Determine the (x, y) coordinate at the center of the cell enclosing the given text.  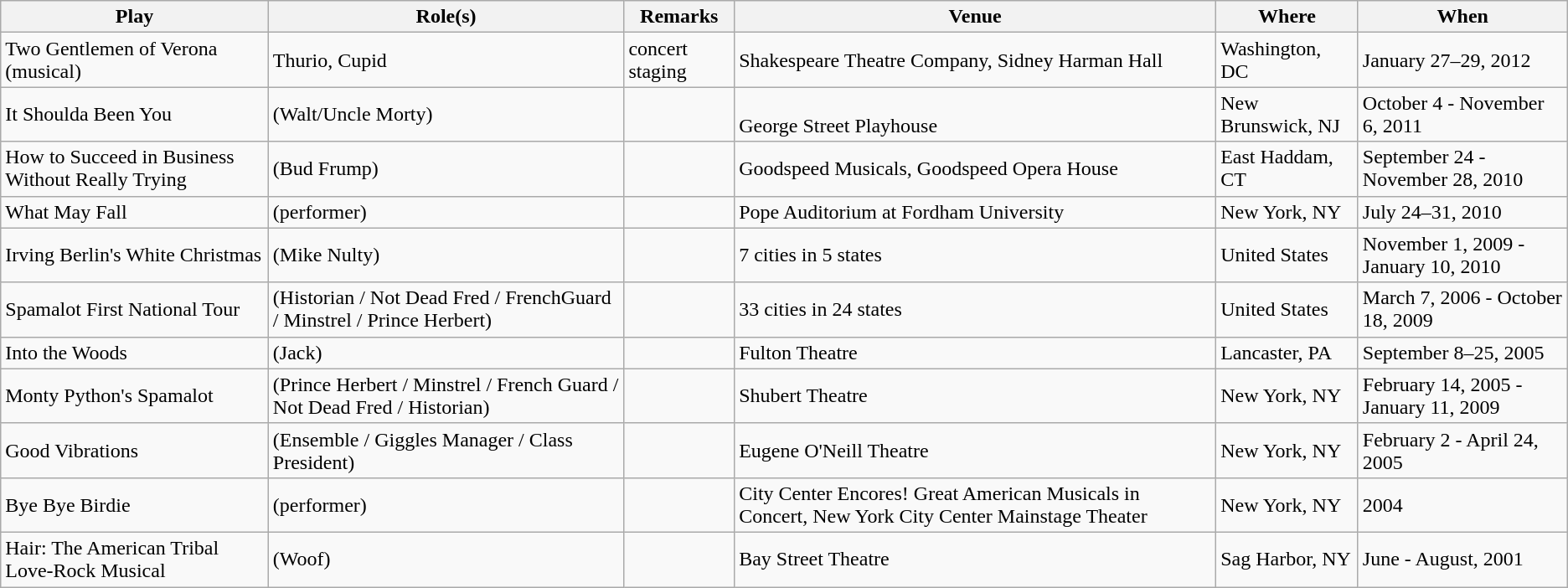
Into the Woods (135, 353)
Good Vibrations (135, 451)
June - August, 2001 (1462, 560)
concert staging (679, 60)
How to Succeed in Business Without Really Trying (135, 169)
(Jack) (446, 353)
Remarks (679, 17)
Bay Street Theatre (975, 560)
(Prince Herbert / Minstrel / French Guard / Not Dead Fred / Historian) (446, 395)
Venue (975, 17)
(Ensemble / Giggles Manager / Class President) (446, 451)
Eugene O'Neill Theatre (975, 451)
2004 (1462, 504)
November 1, 2009 - January 10, 2010 (1462, 255)
Spamalot First National Tour (135, 310)
Shakespeare Theatre Company, Sidney Harman Hall (975, 60)
Shubert Theatre (975, 395)
February 2 - April 24, 2005 (1462, 451)
Thurio, Cupid (446, 60)
City Center Encores! Great American Musicals in Concert, New York City Center Mainstage Theater (975, 504)
George Street Playhouse (975, 114)
February 14, 2005 - January 11, 2009 (1462, 395)
Bye Bye Birdie (135, 504)
Irving Berlin's White Christmas (135, 255)
33 cities in 24 states (975, 310)
Where (1287, 17)
(Woof) (446, 560)
Washington, DC (1287, 60)
September 24 - November 28, 2010 (1462, 169)
(Historian / Not Dead Fred / FrenchGuard / Minstrel / Prince Herbert) (446, 310)
What May Fall (135, 212)
(Walt/Uncle Morty) (446, 114)
Fulton Theatre (975, 353)
Goodspeed Musicals, Goodspeed Opera House (975, 169)
East Haddam, CT (1287, 169)
Sag Harbor, NY (1287, 560)
January 27–29, 2012 (1462, 60)
New Brunswick, NJ (1287, 114)
It Shoulda Been You (135, 114)
Play (135, 17)
March 7, 2006 - October 18, 2009 (1462, 310)
September 8–25, 2005 (1462, 353)
(Bud Frump) (446, 169)
Role(s) (446, 17)
July 24–31, 2010 (1462, 212)
Pope Auditorium at Fordham University (975, 212)
(Mike Nulty) (446, 255)
When (1462, 17)
Two Gentlemen of Verona (musical) (135, 60)
October 4 - November 6, 2011 (1462, 114)
Hair: The American Tribal Love-Rock Musical (135, 560)
7 cities in 5 states (975, 255)
Monty Python's Spamalot (135, 395)
Lancaster, PA (1287, 353)
